Scan for the cell matching the given text and deliver its (x, y) coordinate at center. 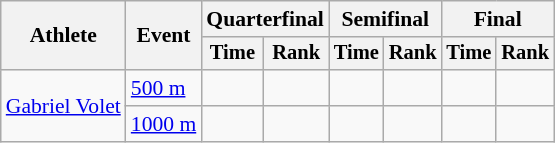
Gabriel Volet (64, 106)
Final (497, 19)
500 m (164, 88)
Semifinal (385, 19)
Quarterfinal (265, 19)
Event (164, 36)
Athlete (64, 36)
1000 m (164, 124)
